Provide the [X, Y] coordinate of the cell's center where the given text is located.  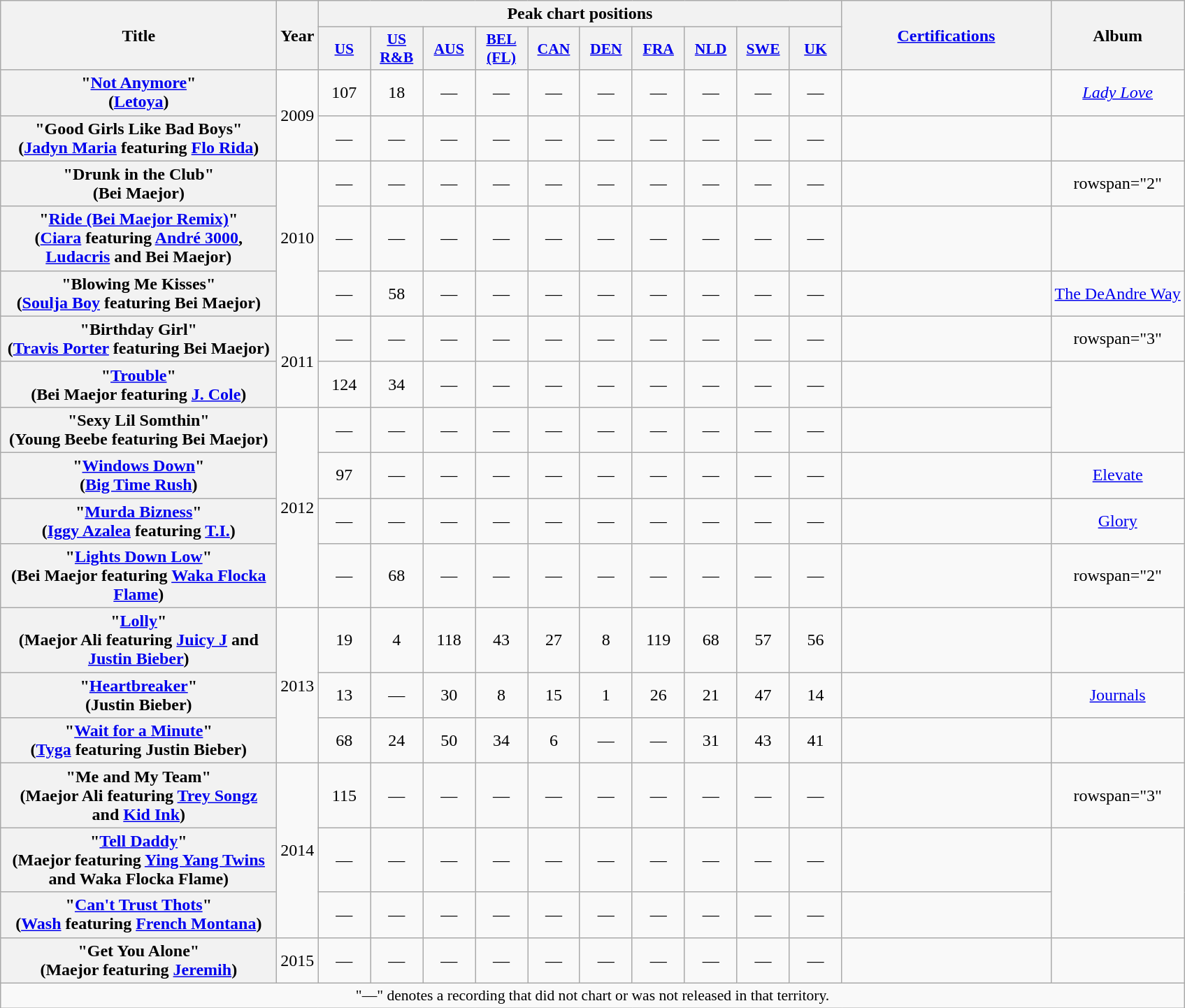
107 [344, 92]
13 [344, 695]
24 [397, 741]
19 [344, 640]
"Tell Daddy"(Maejor featuring Ying Yang Twins and Waka Flocka Flame) [138, 860]
BEL(FL) [502, 49]
Peak chart positions [580, 14]
"Sexy Lil Somthin"(Young Beebe featuring Bei Maejor) [138, 429]
4 [397, 640]
27 [554, 640]
Journals [1117, 695]
57 [763, 640]
118 [449, 640]
UK [815, 49]
"Lolly"(Maejor Ali featuring Juicy J and Justin Bieber) [138, 640]
97 [344, 475]
AUS [449, 49]
"Ride (Bei Maejor Remix)"(Ciara featuring André 3000, Ludacris and Bei Maejor) [138, 238]
47 [763, 695]
18 [397, 92]
"Murda Bizness"(Iggy Azalea featuring T.I.) [138, 520]
115 [344, 795]
2013 [298, 686]
2014 [298, 850]
Glory [1117, 520]
Year [298, 35]
"Not Anymore"(Letoya) [138, 92]
DEN [605, 49]
US [344, 49]
6 [554, 741]
41 [815, 741]
NLD [710, 49]
"Can't Trust Thots" (Wash featuring French Montana) [138, 914]
"Lights Down Low"(Bei Maejor featuring Waka Flocka Flame) [138, 576]
"—" denotes a recording that did not chart or was not released in that territory. [593, 995]
SWE [763, 49]
30 [449, 695]
2012 [298, 507]
Lady Love [1117, 92]
Album [1117, 35]
21 [710, 695]
"Birthday Girl"(Travis Porter featuring Bei Maejor) [138, 338]
31 [710, 741]
The DeAndre Way [1117, 294]
Certifications [947, 35]
26 [659, 695]
2009 [298, 115]
124 [344, 384]
119 [659, 640]
56 [815, 640]
"Wait for a Minute"(Tyga featuring Justin Bieber) [138, 741]
FRA [659, 49]
"Good Girls Like Bad Boys"(Jadyn Maria featuring Flo Rida) [138, 138]
15 [554, 695]
"Drunk in the Club"(Bei Maejor) [138, 183]
"Trouble"(Bei Maejor featuring J. Cole) [138, 384]
"Windows Down" (Big Time Rush) [138, 475]
2010 [298, 238]
CAN [554, 49]
50 [449, 741]
14 [815, 695]
Elevate [1117, 475]
"Blowing Me Kisses"(Soulja Boy featuring Bei Maejor) [138, 294]
2015 [298, 960]
USR&B [397, 49]
2011 [298, 361]
"Me and My Team"(Maejor Ali featuring Trey Songz and Kid Ink) [138, 795]
1 [605, 695]
"Heartbreaker"(Justin Bieber) [138, 695]
"Get You Alone"(Maejor featuring Jeremih) [138, 960]
58 [397, 294]
Title [138, 35]
